From the cell containing the given text, extract its center point as [x, y] coordinate. 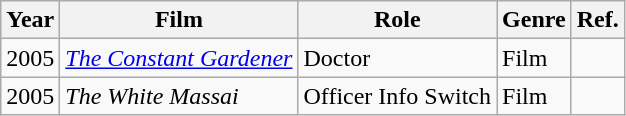
Doctor [398, 58]
The White Massai [179, 96]
The Constant Gardener [179, 58]
Officer Info Switch [398, 96]
Genre [534, 20]
Ref. [598, 20]
Year [30, 20]
Role [398, 20]
